Detect which cell encompasses the target text, then output its [X, Y] center coordinate. 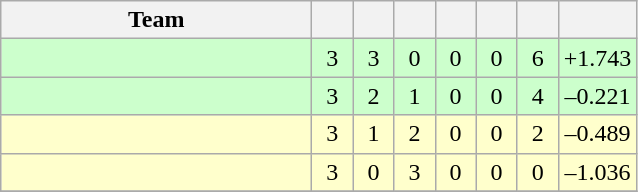
–1.036 [598, 172]
Team [156, 20]
–0.489 [598, 134]
+1.743 [598, 58]
6 [538, 58]
–0.221 [598, 96]
4 [538, 96]
